Capture the cell that displays the provided text and extract its [X, Y] central coordinate. 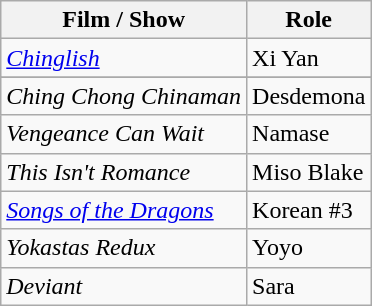
Miso Blake [309, 172]
Yoyo [309, 248]
Role [309, 20]
Film / Show [124, 20]
Chinglish [124, 58]
Vengeance Can Wait [124, 134]
Xi Yan [309, 58]
Desdemona [309, 96]
Sara [309, 286]
Deviant [124, 286]
This Isn't Romance [124, 172]
Songs of the Dragons [124, 210]
Yokastas Redux [124, 248]
Namase [309, 134]
Ching Chong Chinaman [124, 96]
Korean #3 [309, 210]
